Identify which cell holds the provided text, then report its (X, Y) central coordinate. 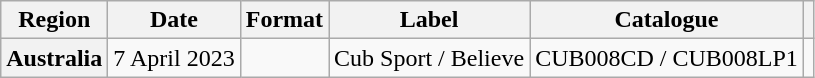
CUB008CD / CUB008LP1 (667, 58)
Format (284, 20)
Label (430, 20)
Catalogue (667, 20)
Australia (54, 58)
7 April 2023 (174, 58)
Region (54, 20)
Date (174, 20)
Cub Sport / Believe (430, 58)
